Find where the given text appears and provide that cell's center as (x, y) coordinate. 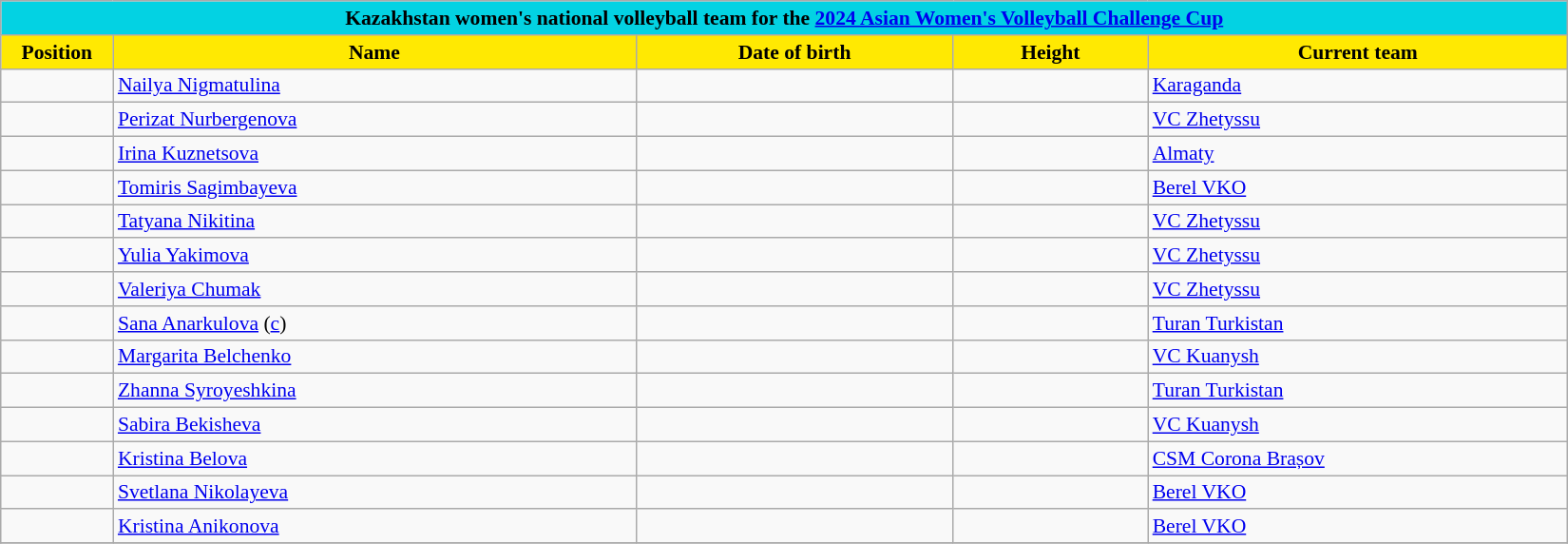
Margarita Belchenko (374, 357)
Zhanna Syroyeshkina (374, 391)
Sana Anarkulova (c) (374, 323)
Yulia Yakimova (374, 256)
Position (57, 52)
Sabira Bekisheva (374, 425)
Kristina Anikonova (374, 527)
Kazakhstan women's national volleyball team for the 2024 Asian Women's Volleyball Challenge Cup (785, 18)
Name (374, 52)
Current team (1358, 52)
Date of birth (794, 52)
Nailya Nigmatulina (374, 86)
CSM Corona Brașov (1358, 458)
Tomiris Sagimbayeva (374, 187)
Irina Kuznetsova (374, 154)
Karaganda (1358, 86)
Tatyana Nikitina (374, 222)
Svetlana Nikolayeva (374, 493)
Almaty (1358, 154)
Kristina Belova (374, 458)
Valeriya Chumak (374, 289)
Perizat Nurbergenova (374, 120)
Height (1051, 52)
